Identify which cell holds the provided text, then report its [X, Y] central coordinate. 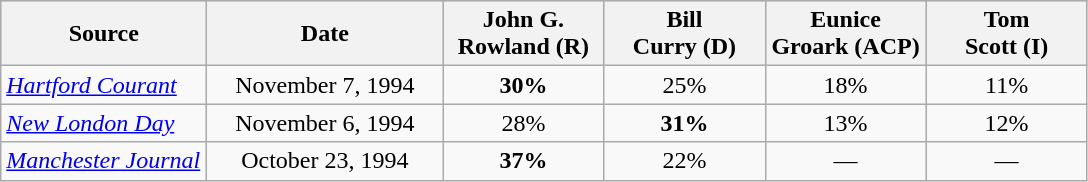
11% [1006, 85]
18% [846, 85]
BillCurry (D) [684, 34]
Manchester Journal [104, 161]
13% [846, 123]
31% [684, 123]
Date [325, 34]
John G.Rowland (R) [524, 34]
37% [524, 161]
EuniceGroark (ACP) [846, 34]
November 7, 1994 [325, 85]
25% [684, 85]
New London Day [104, 123]
Source [104, 34]
30% [524, 85]
TomScott (I) [1006, 34]
Hartford Courant [104, 85]
October 23, 1994 [325, 161]
28% [524, 123]
22% [684, 161]
12% [1006, 123]
November 6, 1994 [325, 123]
